Find where the given text appears and provide that cell's center as (x, y) coordinate. 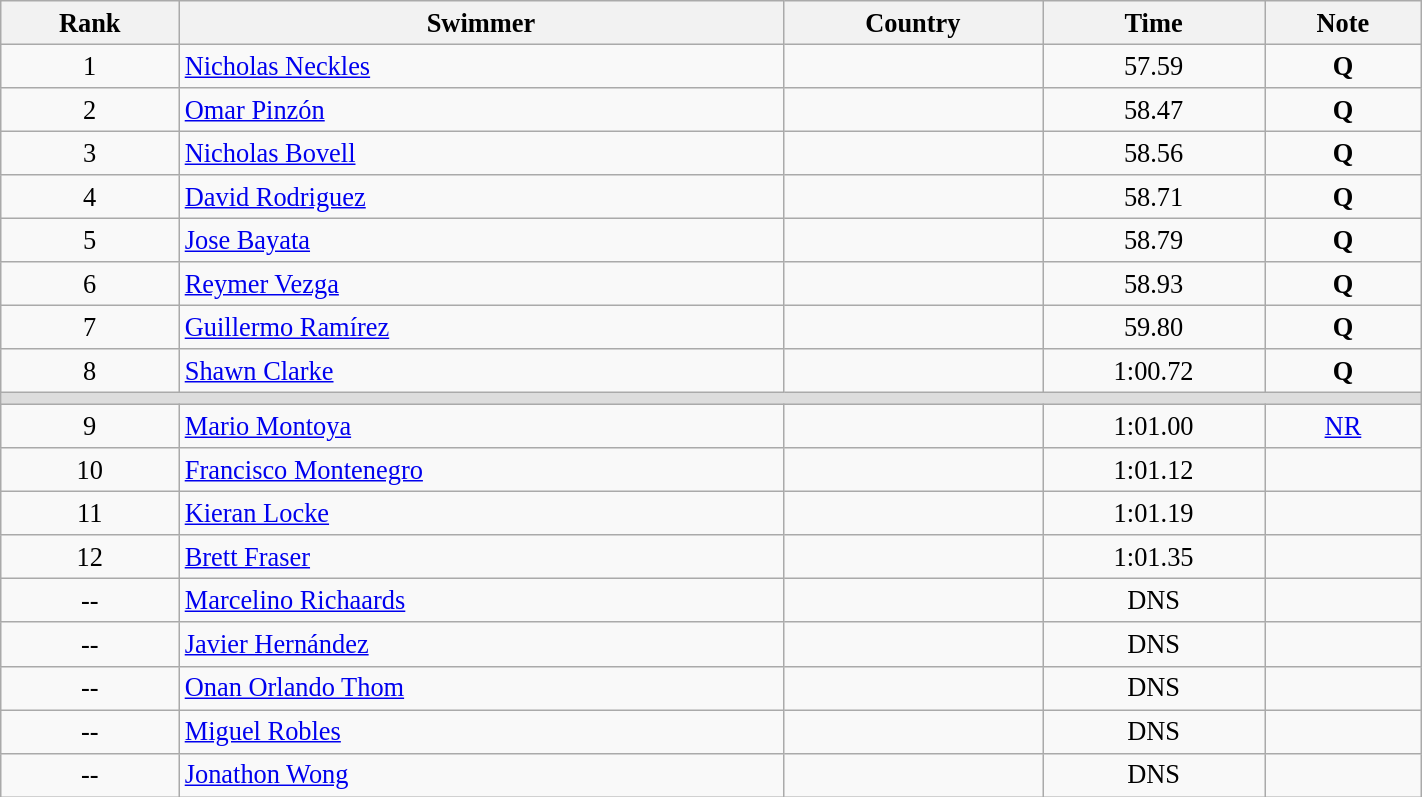
5 (90, 240)
Nicholas Neckles (481, 66)
Mario Montoya (481, 426)
57.59 (1153, 66)
Country (912, 22)
Brett Fraser (481, 557)
Note (1344, 22)
David Rodriguez (481, 197)
1:00.72 (1153, 371)
Guillermo Ramírez (481, 327)
58.56 (1153, 153)
Francisco Montenegro (481, 470)
1:01.12 (1153, 470)
10 (90, 470)
58.71 (1153, 197)
8 (90, 371)
58.93 (1153, 284)
1 (90, 66)
Omar Pinzón (481, 109)
Shawn Clarke (481, 371)
11 (90, 513)
Time (1153, 22)
Jonathon Wong (481, 775)
Jose Bayata (481, 240)
Kieran Locke (481, 513)
9 (90, 426)
Onan Orlando Thom (481, 688)
1:01.35 (1153, 557)
59.80 (1153, 327)
NR (1344, 426)
Javier Hernández (481, 644)
6 (90, 284)
1:01.00 (1153, 426)
58.47 (1153, 109)
58.79 (1153, 240)
2 (90, 109)
3 (90, 153)
Swimmer (481, 22)
4 (90, 197)
Marcelino Richaards (481, 600)
1:01.19 (1153, 513)
Miguel Robles (481, 731)
Nicholas Bovell (481, 153)
7 (90, 327)
Reymer Vezga (481, 284)
12 (90, 557)
Rank (90, 22)
